Detect which cell encompasses the target text, then output its [x, y] center coordinate. 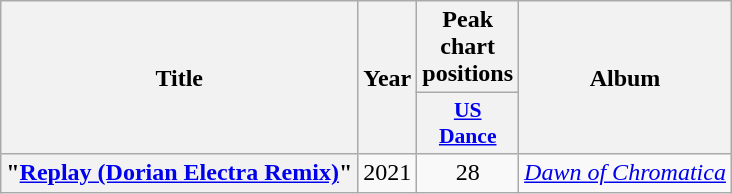
Year [388, 78]
2021 [388, 173]
Dawn of Chromatica [626, 173]
"Replay (Dorian Electra Remix)" [180, 173]
Title [180, 78]
Album [626, 78]
28 [468, 173]
Peakchartpositions [468, 47]
USDance [468, 124]
